Output the (x, y) coordinate of the center of the cell containing the given text.  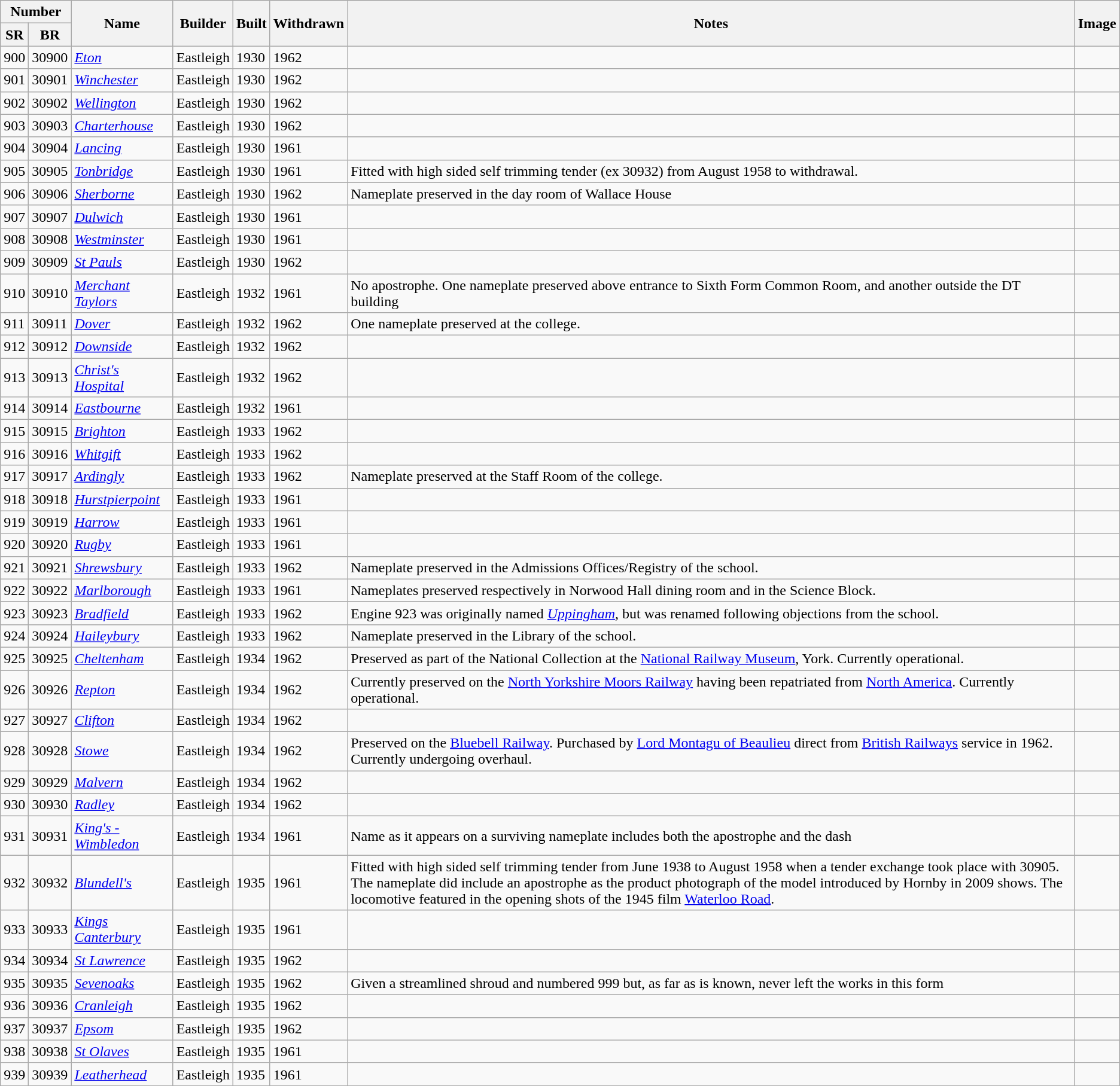
King's - Wimbledon (122, 836)
30918 (50, 499)
914 (14, 408)
903 (14, 126)
929 (14, 782)
Name (122, 23)
30936 (50, 1006)
925 (14, 658)
Given a streamlined shroud and numbered 999 but, as far as is known, never left the works in this form (711, 983)
30914 (50, 408)
901 (14, 80)
Whitgift (122, 454)
St Lawrence (122, 960)
30904 (50, 148)
30930 (50, 805)
Preserved on the Bluebell Railway. Purchased by Lord Montagu of Beaulieu direct from British Railways service in 1962. Currently undergoing overhaul. (711, 751)
30906 (50, 194)
30903 (50, 126)
30927 (50, 721)
911 (14, 324)
Stowe (122, 751)
30931 (50, 836)
30902 (50, 103)
30920 (50, 545)
30929 (50, 782)
927 (14, 721)
910 (14, 293)
930 (14, 805)
30913 (50, 378)
30900 (50, 57)
907 (14, 216)
937 (14, 1029)
916 (14, 454)
30939 (50, 1074)
30901 (50, 80)
904 (14, 148)
30932 (50, 883)
915 (14, 431)
Malvern (122, 782)
30925 (50, 658)
Christ's Hospital (122, 378)
906 (14, 194)
30934 (50, 960)
Wellington (122, 103)
Number (36, 12)
920 (14, 545)
Preserved as part of the National Collection at the National Railway Museum, York. Currently operational. (711, 658)
Downside (122, 347)
935 (14, 983)
30921 (50, 568)
30907 (50, 216)
Nameplates preserved respectively in Norwood Hall dining room and in the Science Block. (711, 590)
939 (14, 1074)
Currently preserved on the North Yorkshire Moors Railway having been repatriated from North America. Currently operational. (711, 689)
SR (14, 35)
Engine 923 was originally named Uppingham, but was renamed following objections from the school. (711, 613)
918 (14, 499)
Sherborne (122, 194)
Fitted with high sided self trimming tender (ex 30932) from August 1958 to withdrawal. (711, 171)
St Olaves (122, 1051)
Leatherhead (122, 1074)
Eton (122, 57)
Dulwich (122, 216)
Westminster (122, 239)
917 (14, 477)
30916 (50, 454)
900 (14, 57)
30908 (50, 239)
30933 (50, 929)
30923 (50, 613)
Rugby (122, 545)
Dover (122, 324)
Cheltenham (122, 658)
926 (14, 689)
30917 (50, 477)
Haileybury (122, 636)
30912 (50, 347)
Lancing (122, 148)
Shrewsbury (122, 568)
922 (14, 590)
30922 (50, 590)
902 (14, 103)
30926 (50, 689)
905 (14, 171)
Hurstpierpoint (122, 499)
Epsom (122, 1029)
913 (14, 378)
30905 (50, 171)
30928 (50, 751)
One nameplate preserved at the college. (711, 324)
Notes (711, 23)
No apostrophe. One nameplate preserved above entrance to Sixth Form Common Room, and another outside the DT building (711, 293)
Clifton (122, 721)
921 (14, 568)
30909 (50, 262)
Sevenoaks (122, 983)
Winchester (122, 80)
30910 (50, 293)
Withdrawn (309, 23)
30938 (50, 1051)
Bradfield (122, 613)
BR (50, 35)
Nameplate preserved in the day room of Wallace House (711, 194)
30919 (50, 522)
30911 (50, 324)
30924 (50, 636)
908 (14, 239)
928 (14, 751)
Nameplate preserved in the Library of the school. (711, 636)
St Pauls (122, 262)
Brighton (122, 431)
912 (14, 347)
Charterhouse (122, 126)
Builder (203, 23)
Blundell's (122, 883)
30935 (50, 983)
931 (14, 836)
Eastbourne (122, 408)
30915 (50, 431)
Nameplate preserved at the Staff Room of the college. (711, 477)
Name as it appears on a surviving nameplate includes both the apostrophe and the dash (711, 836)
933 (14, 929)
924 (14, 636)
938 (14, 1051)
Repton (122, 689)
923 (14, 613)
Radley (122, 805)
919 (14, 522)
Cranleigh (122, 1006)
Marlborough (122, 590)
Image (1097, 23)
Nameplate preserved in the Admissions Offices/Registry of the school. (711, 568)
30937 (50, 1029)
936 (14, 1006)
Built (252, 23)
Merchant Taylors (122, 293)
934 (14, 960)
Ardingly (122, 477)
909 (14, 262)
Tonbridge (122, 171)
932 (14, 883)
Kings Canterbury (122, 929)
Harrow (122, 522)
